Identify which cell holds the provided text, then report its (X, Y) central coordinate. 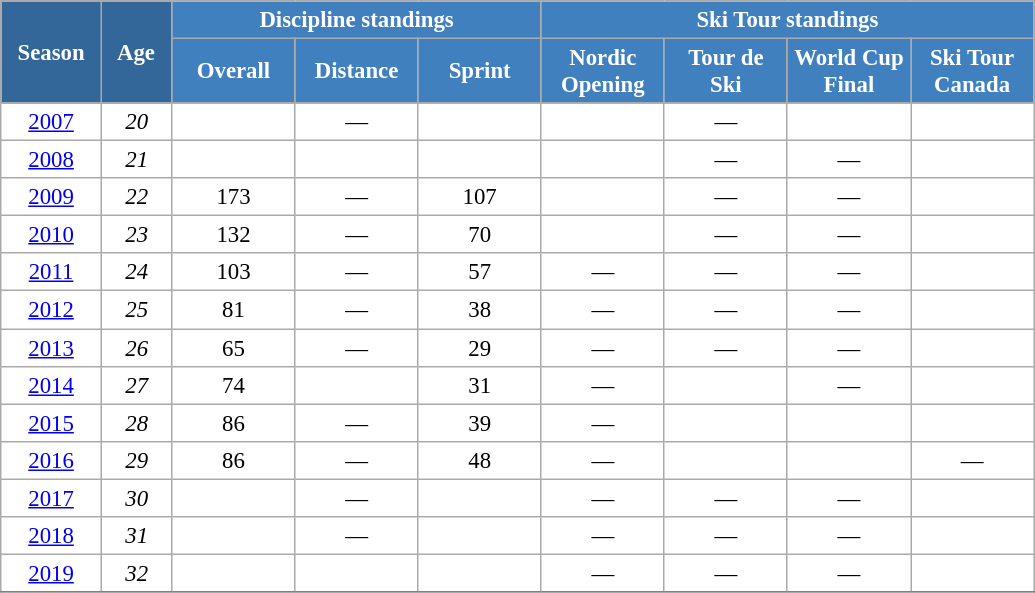
20 (136, 122)
Ski TourCanada (972, 72)
70 (480, 235)
Season (52, 52)
39 (480, 423)
57 (480, 273)
NordicOpening (602, 72)
74 (234, 385)
2011 (52, 273)
2009 (52, 197)
World CupFinal (848, 72)
2016 (52, 460)
2010 (52, 235)
48 (480, 460)
27 (136, 385)
2007 (52, 122)
2013 (52, 348)
Overall (234, 72)
28 (136, 423)
2015 (52, 423)
103 (234, 273)
132 (234, 235)
22 (136, 197)
2014 (52, 385)
32 (136, 573)
2008 (52, 160)
Age (136, 52)
2017 (52, 498)
81 (234, 310)
24 (136, 273)
2018 (52, 536)
173 (234, 197)
2019 (52, 573)
25 (136, 310)
23 (136, 235)
26 (136, 348)
Discipline standings (356, 20)
Tour deSki (726, 72)
65 (234, 348)
2012 (52, 310)
30 (136, 498)
Distance (356, 72)
Ski Tour standings (787, 20)
107 (480, 197)
38 (480, 310)
21 (136, 160)
Sprint (480, 72)
